Provide the [X, Y] coordinate of the cell's center where the given text is located.  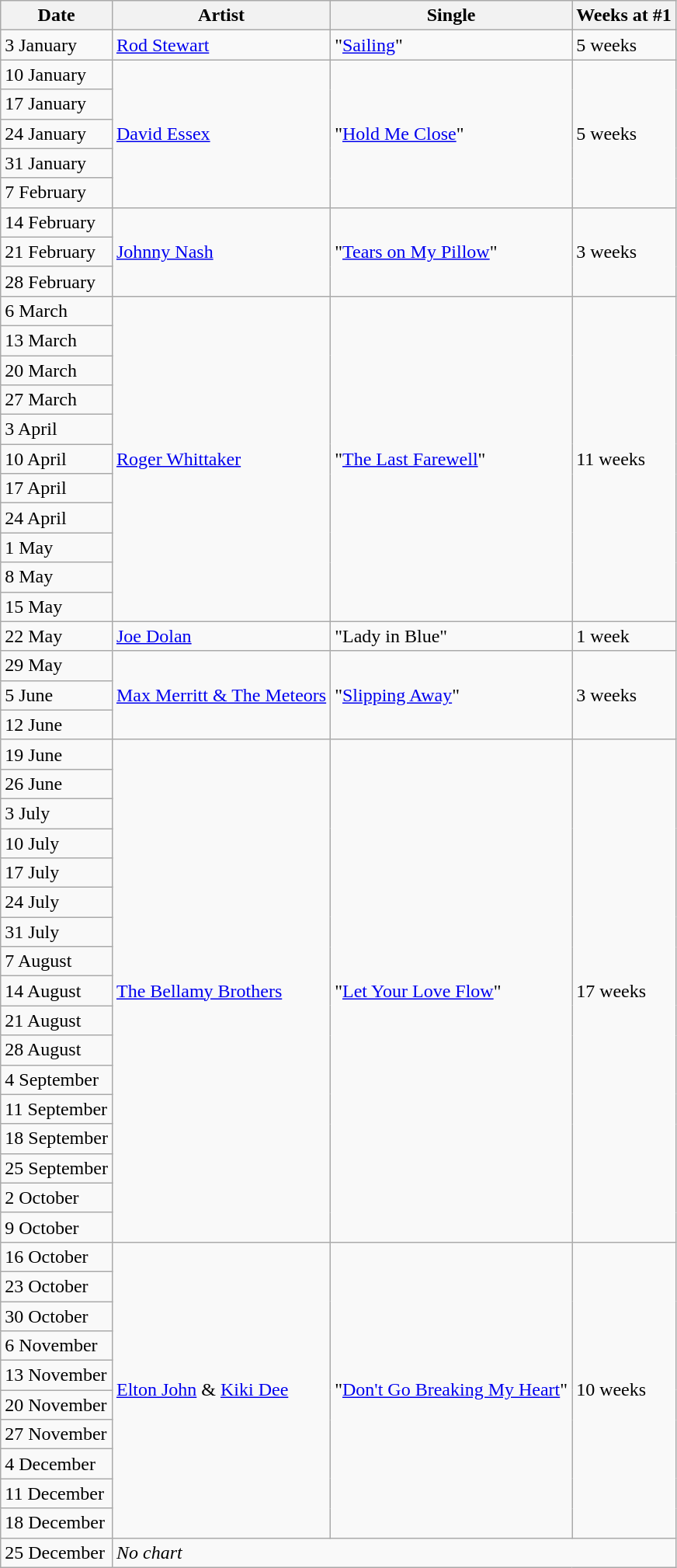
"Hold Me Close" [452, 134]
11 weeks [624, 458]
7 February [57, 193]
25 September [57, 1168]
"Slipping Away" [452, 695]
31 July [57, 932]
"Don't Go Breaking My Heart" [452, 1390]
23 October [57, 1286]
24 July [57, 902]
12 June [57, 725]
The Bellamy Brothers [220, 991]
21 February [57, 252]
15 May [57, 607]
10 weeks [624, 1390]
31 January [57, 163]
17 January [57, 104]
17 weeks [624, 991]
20 March [57, 370]
Roger Whittaker [220, 458]
19 June [57, 754]
13 November [57, 1375]
David Essex [220, 134]
17 April [57, 488]
14 February [57, 222]
1 May [57, 548]
11 September [57, 1109]
18 December [57, 1523]
28 February [57, 281]
Weeks at #1 [624, 16]
28 August [57, 1050]
9 October [57, 1227]
13 March [57, 340]
24 April [57, 518]
"The Last Farewell" [452, 458]
3 July [57, 813]
4 December [57, 1464]
Max Merritt & The Meteors [220, 695]
4 September [57, 1080]
6 March [57, 311]
Single [452, 16]
21 August [57, 1020]
30 October [57, 1316]
16 October [57, 1257]
29 May [57, 666]
11 December [57, 1493]
24 January [57, 134]
10 July [57, 843]
6 November [57, 1346]
"Tears on My Pillow" [452, 252]
10 April [57, 459]
26 June [57, 784]
3 January [57, 45]
20 November [57, 1405]
10 January [57, 75]
"Lady in Blue" [452, 636]
22 May [57, 636]
Rod Stewart [220, 45]
Johnny Nash [220, 252]
27 November [57, 1434]
2 October [57, 1198]
3 April [57, 429]
27 March [57, 400]
Date [57, 16]
18 September [57, 1139]
17 July [57, 873]
14 August [57, 991]
7 August [57, 961]
"Sailing" [452, 45]
No chart [394, 1552]
5 June [57, 695]
Elton John & Kiki Dee [220, 1390]
1 week [624, 636]
8 May [57, 577]
25 December [57, 1552]
"Let Your Love Flow" [452, 991]
Joe Dolan [220, 636]
Artist [220, 16]
